Determine the [x, y] coordinate at the center of the cell enclosing the given text.  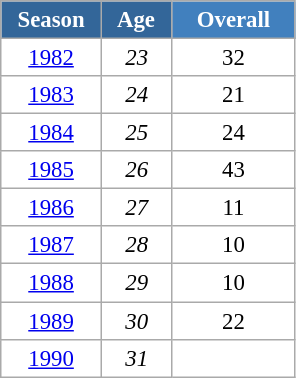
29 [136, 283]
1987 [52, 245]
32 [234, 58]
Age [136, 20]
11 [234, 208]
23 [136, 58]
Overall [234, 20]
1983 [52, 95]
Season [52, 20]
26 [136, 170]
27 [136, 208]
22 [234, 321]
1984 [52, 133]
1982 [52, 58]
31 [136, 358]
43 [234, 170]
1985 [52, 170]
30 [136, 321]
21 [234, 95]
1990 [52, 358]
1986 [52, 208]
1989 [52, 321]
28 [136, 245]
1988 [52, 283]
25 [136, 133]
